Return the (X, Y) coordinate for the center point of the cell that contains the specified text.  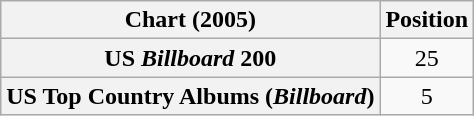
Position (427, 20)
5 (427, 96)
Chart (2005) (190, 20)
25 (427, 58)
US Top Country Albums (Billboard) (190, 96)
US Billboard 200 (190, 58)
